Capture the cell that displays the provided text and extract its (X, Y) central coordinate. 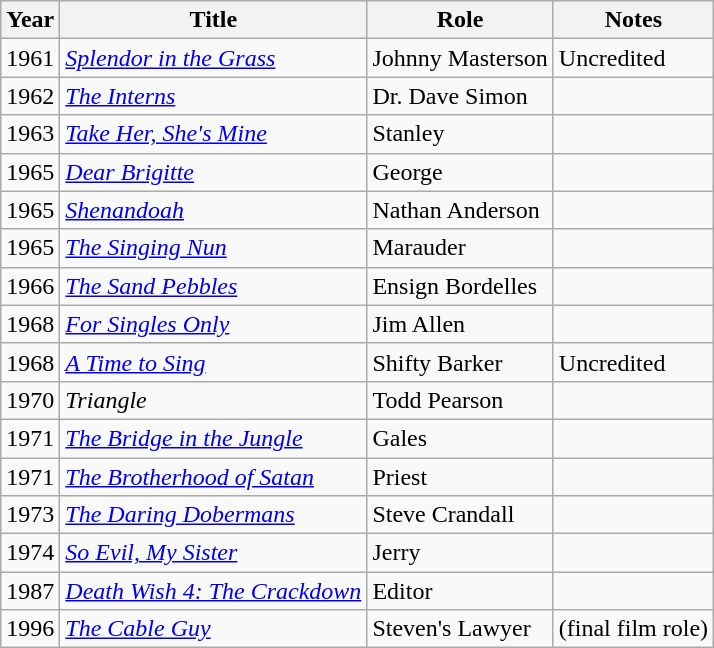
Year (30, 20)
Steven's Lawyer (460, 629)
The Daring Dobermans (214, 515)
1973 (30, 515)
1987 (30, 591)
Title (214, 20)
A Time to Sing (214, 362)
Jerry (460, 553)
So Evil, My Sister (214, 553)
For Singles Only (214, 324)
Johnny Masterson (460, 58)
Ensign Bordelles (460, 286)
Splendor in the Grass (214, 58)
Editor (460, 591)
The Cable Guy (214, 629)
Priest (460, 477)
1966 (30, 286)
Dear Brigitte (214, 172)
Triangle (214, 400)
1962 (30, 96)
Todd Pearson (460, 400)
Marauder (460, 248)
1961 (30, 58)
The Interns (214, 96)
Nathan Anderson (460, 210)
Notes (633, 20)
The Singing Nun (214, 248)
Role (460, 20)
1970 (30, 400)
(final film role) (633, 629)
Death Wish 4: The Crackdown (214, 591)
Steve Crandall (460, 515)
1974 (30, 553)
Take Her, She's Mine (214, 134)
Jim Allen (460, 324)
The Sand Pebbles (214, 286)
Dr. Dave Simon (460, 96)
Shenandoah (214, 210)
Stanley (460, 134)
The Bridge in the Jungle (214, 438)
The Brotherhood of Satan (214, 477)
Shifty Barker (460, 362)
1963 (30, 134)
Gales (460, 438)
1996 (30, 629)
George (460, 172)
